Scan for the cell matching the given text and deliver its (X, Y) coordinate at center. 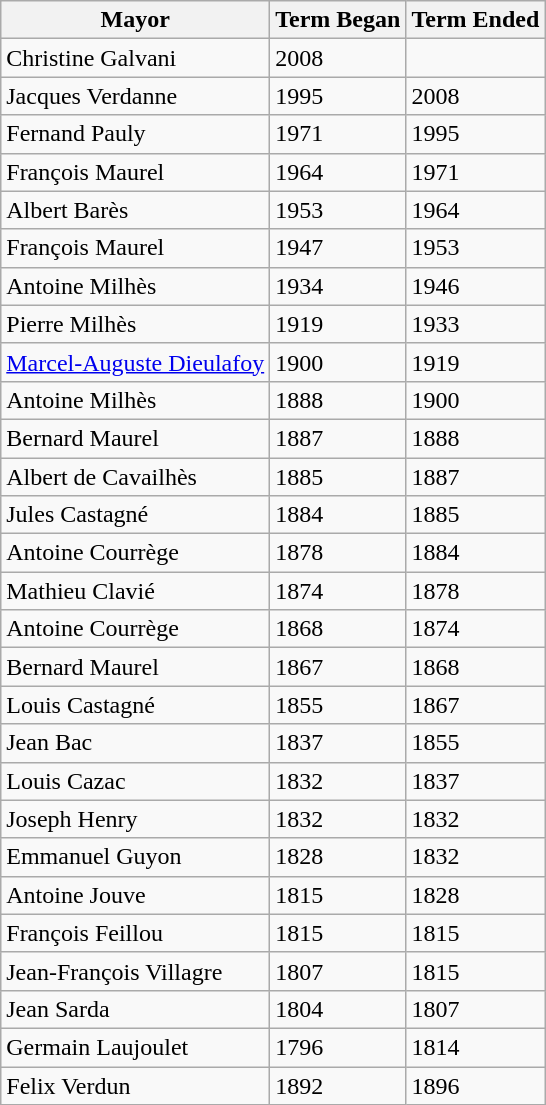
Felix Verdun (136, 1085)
Term Began (338, 20)
Mathieu Clavié (136, 591)
Mayor (136, 20)
Louis Castagné (136, 705)
1892 (338, 1085)
Jules Castagné (136, 515)
Jean Bac (136, 743)
Albert Barès (136, 210)
Christine Galvani (136, 58)
1804 (338, 1009)
Term Ended (476, 20)
Albert de Cavailhès (136, 477)
François Feillou (136, 933)
Marcel-Auguste Dieulafoy (136, 362)
Pierre Milhès (136, 324)
Antoine Jouve (136, 895)
Jean-François Villagre (136, 971)
1933 (476, 324)
Jacques Verdanne (136, 96)
1946 (476, 286)
Fernand Pauly (136, 134)
1796 (338, 1047)
Louis Cazac (136, 781)
1814 (476, 1047)
1896 (476, 1085)
Emmanuel Guyon (136, 857)
Joseph Henry (136, 819)
Germain Laujoulet (136, 1047)
1934 (338, 286)
1947 (338, 248)
Jean Sarda (136, 1009)
